Detect which cell encompasses the target text, then output its (x, y) center coordinate. 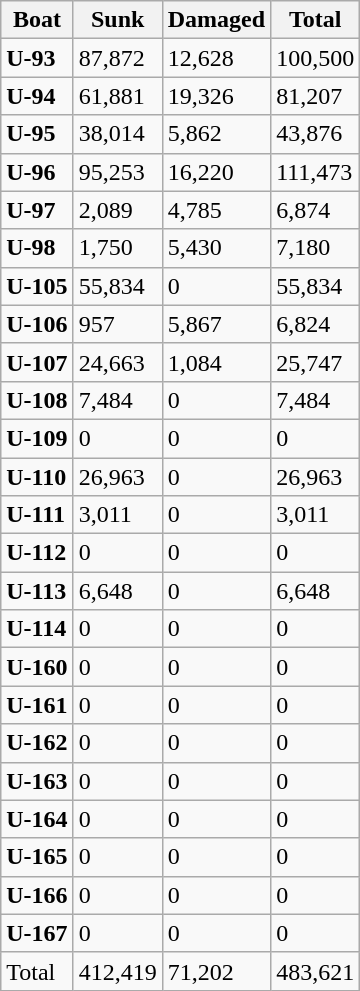
483,621 (316, 971)
16,220 (216, 172)
1,750 (118, 248)
100,500 (316, 58)
4,785 (216, 210)
111,473 (316, 172)
95,253 (118, 172)
U-113 (37, 591)
U-112 (37, 553)
U-167 (37, 933)
U-160 (37, 667)
U-105 (37, 286)
Boat (37, 20)
U-165 (37, 857)
U-161 (37, 705)
1,084 (216, 362)
6,874 (316, 210)
U-164 (37, 819)
U-96 (37, 172)
43,876 (316, 134)
U-95 (37, 134)
Damaged (216, 20)
5,867 (216, 324)
U-108 (37, 400)
U-163 (37, 781)
5,430 (216, 248)
U-114 (37, 629)
U-93 (37, 58)
7,180 (316, 248)
U-98 (37, 248)
19,326 (216, 96)
U-110 (37, 477)
U-162 (37, 743)
U-94 (37, 96)
5,862 (216, 134)
24,663 (118, 362)
38,014 (118, 134)
81,207 (316, 96)
25,747 (316, 362)
12,628 (216, 58)
U-97 (37, 210)
6,824 (316, 324)
2,089 (118, 210)
U-111 (37, 515)
U-166 (37, 895)
U-106 (37, 324)
U-109 (37, 438)
87,872 (118, 58)
71,202 (216, 971)
Sunk (118, 20)
61,881 (118, 96)
412,419 (118, 971)
U-107 (37, 362)
957 (118, 324)
